Return the (x, y) coordinate for the center point of the cell that contains the specified text.  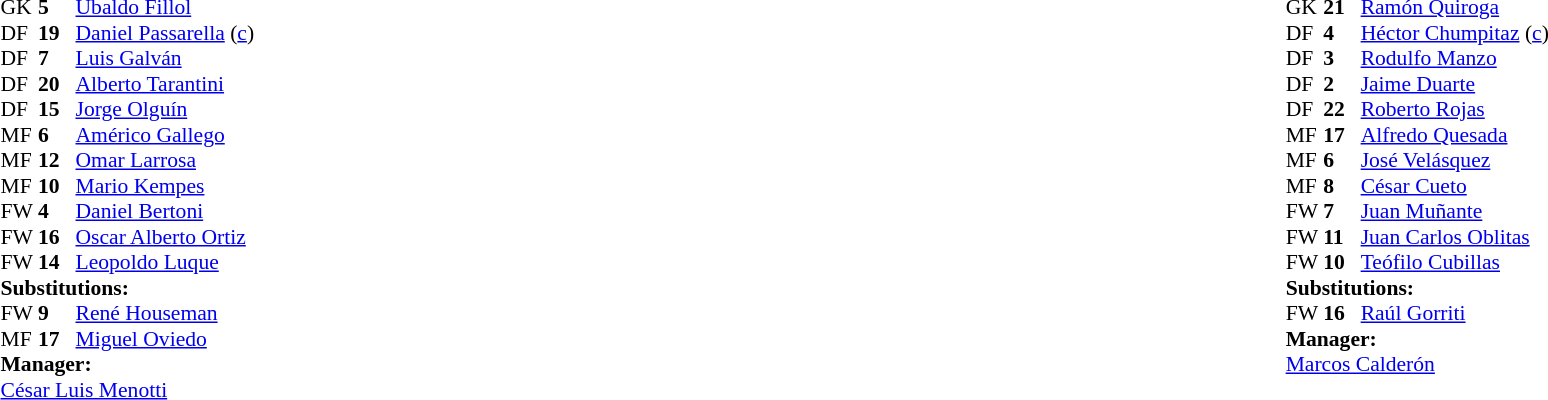
11 (1342, 237)
8 (1342, 186)
Manager: (127, 365)
14 (57, 263)
12 (57, 161)
Daniel Passarella (c) (166, 33)
Américo Gallego (166, 135)
2 (1342, 84)
9 (57, 313)
Substitutions: (127, 288)
3 (1342, 59)
Alberto Tarantini (166, 84)
Mario Kempes (166, 186)
Leopoldo Luque (166, 263)
19 (57, 33)
Daniel Bertoni (166, 211)
Omar Larrosa (166, 161)
Miguel Oviedo (166, 339)
22 (1342, 109)
20 (57, 84)
Luis Galván (166, 59)
René Houseman (166, 313)
15 (57, 109)
Oscar Alberto Ortiz (166, 237)
Jorge Olguín (166, 109)
